Return (X, Y) of the center of cell containing provided text 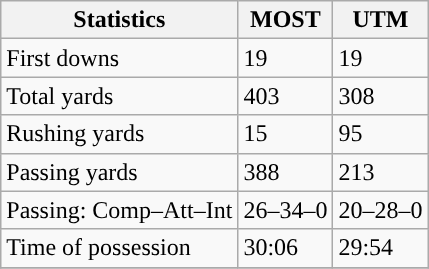
30:06 (286, 248)
308 (380, 96)
29:54 (380, 248)
Statistics (120, 20)
Time of possession (120, 248)
388 (286, 172)
First downs (120, 58)
Total yards (120, 96)
Rushing yards (120, 134)
213 (380, 172)
95 (380, 134)
Passing yards (120, 172)
MOST (286, 20)
UTM (380, 20)
26–34–0 (286, 210)
Passing: Comp–Att–Int (120, 210)
20–28–0 (380, 210)
15 (286, 134)
403 (286, 96)
